Provide the (x, y) coordinate of the cell's center where the given text is located.  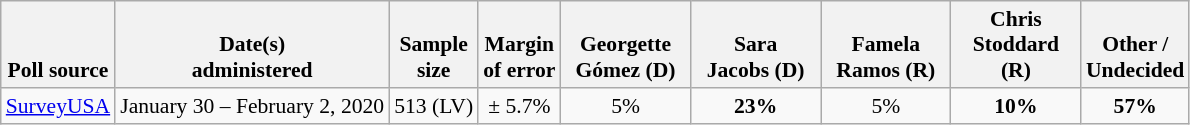
Marginof error (519, 44)
SaraJacobs (D) (756, 44)
Poll source (58, 44)
January 30 – February 2, 2020 (252, 106)
FamelaRamos (R) (886, 44)
57% (1135, 106)
± 5.7% (519, 106)
Samplesize (434, 44)
Other /Undecided (1135, 44)
GeorgetteGómez (D) (625, 44)
513 (LV) (434, 106)
SurveyUSA (58, 106)
ChrisStoddard (R) (1016, 44)
23% (756, 106)
Date(s)administered (252, 44)
10% (1016, 106)
